Pinpoint the cell where the given text exists, returning its [x, y] midpoint coordinate. 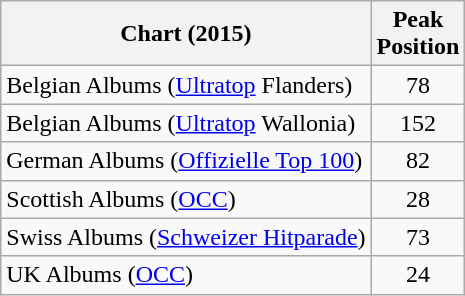
73 [418, 237]
Chart (2015) [186, 34]
Belgian Albums (Ultratop Wallonia) [186, 123]
Peak Position [418, 34]
German Albums (Offizielle Top 100) [186, 161]
Scottish Albums (OCC) [186, 199]
Belgian Albums (Ultratop Flanders) [186, 85]
78 [418, 85]
82 [418, 161]
Swiss Albums (Schweizer Hitparade) [186, 237]
24 [418, 275]
UK Albums (OCC) [186, 275]
152 [418, 123]
28 [418, 199]
